Capture the cell that displays the provided text and extract its (X, Y) central coordinate. 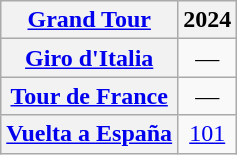
2024 (208, 20)
Grand Tour (90, 20)
Vuelta a España (90, 134)
Tour de France (90, 96)
101 (208, 134)
Giro d'Italia (90, 58)
